Provide the (x, y) coordinate of the cell's center where the given text is located.  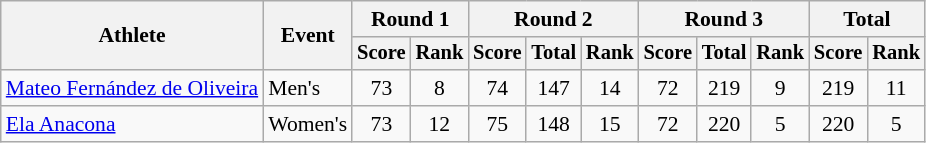
Women's (308, 124)
8 (440, 88)
11 (896, 88)
14 (610, 88)
Mateo Fernández de Oliveira (132, 88)
Athlete (132, 36)
148 (554, 124)
Ela Anacona (132, 124)
9 (780, 88)
Round 3 (724, 19)
75 (497, 124)
Round 2 (553, 19)
Event (308, 36)
15 (610, 124)
12 (440, 124)
74 (497, 88)
Men's (308, 88)
147 (554, 88)
Round 1 (410, 19)
